Find where the given text appears and provide that cell's center as [x, y] coordinate. 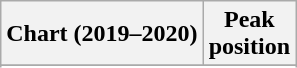
Chart (2019–2020) [102, 34]
Peakposition [249, 34]
